Extract the (x, y) coordinate from the center of the cell holding the provided text.  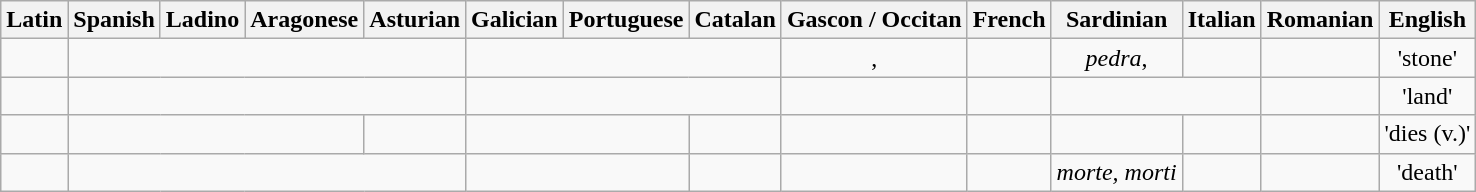
French (1009, 20)
Galician (515, 20)
Portuguese (626, 20)
Sardinian (1116, 20)
Spanish (114, 20)
pedra, (1116, 58)
Gascon / Occitan (874, 20)
Italian (1222, 20)
Romanian (1320, 20)
, (874, 58)
'land' (1428, 96)
Catalan (735, 20)
'death' (1428, 172)
Ladino (202, 20)
Latin (34, 20)
Aragonese (304, 20)
'dies (v.)' (1428, 134)
morte, morti (1116, 172)
'stone' (1428, 58)
Asturian (415, 20)
English (1428, 20)
